Detect which cell encompasses the target text, then output its [X, Y] center coordinate. 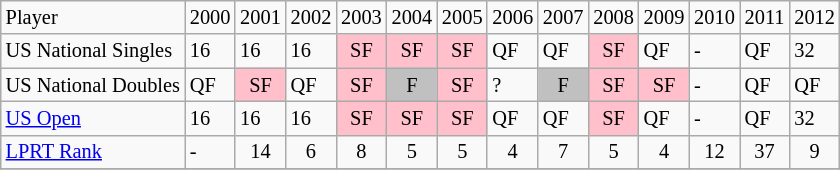
6 [311, 152]
Player [93, 17]
2006 [512, 17]
2009 [664, 17]
2000 [210, 17]
2007 [563, 17]
9 [814, 152]
2008 [613, 17]
2012 [814, 17]
7 [563, 152]
US National Singles [93, 51]
2001 [260, 17]
8 [361, 152]
14 [260, 152]
2003 [361, 17]
? [512, 85]
2010 [714, 17]
LPRT Rank [93, 152]
37 [765, 152]
2004 [412, 17]
12 [714, 152]
2011 [765, 17]
US National Doubles [93, 85]
US Open [93, 118]
2002 [311, 17]
2005 [462, 17]
